Output the [X, Y] coordinate of the center of the cell containing the given text.  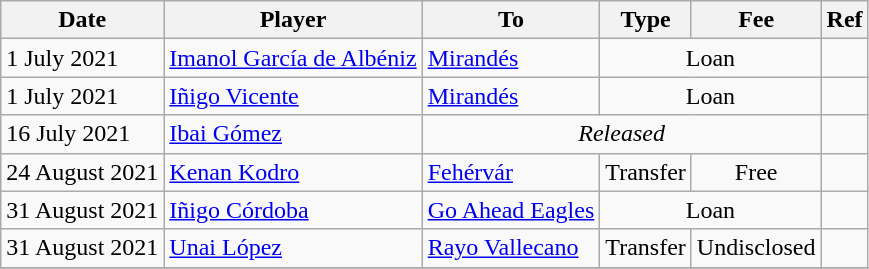
Rayo Vallecano [511, 248]
Player [293, 20]
Go Ahead Eagles [511, 210]
Date [82, 20]
Iñigo Vicente [293, 96]
16 July 2021 [82, 134]
Type [646, 20]
Free [756, 172]
Iñigo Córdoba [293, 210]
Imanol García de Albéniz [293, 58]
Unai López [293, 248]
To [511, 20]
Fehérvár [511, 172]
Undisclosed [756, 248]
24 August 2021 [82, 172]
Ref [844, 20]
Fee [756, 20]
Kenan Kodro [293, 172]
Released [622, 134]
Ibai Gómez [293, 134]
